Capture the cell that displays the provided text and extract its (X, Y) central coordinate. 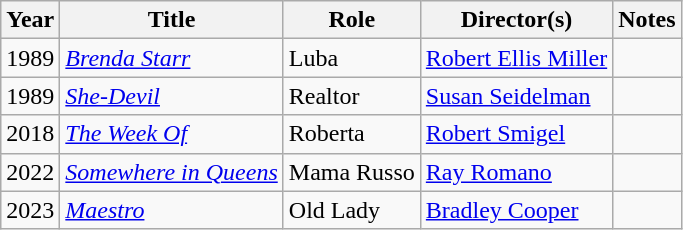
Roberta (352, 134)
Realtor (352, 96)
Robert Ellis Miller (516, 58)
The Week Of (172, 134)
Mama Russo (352, 172)
Somewhere in Queens (172, 172)
Susan Seidelman (516, 96)
Brenda Starr (172, 58)
Maestro (172, 210)
2023 (30, 210)
2018 (30, 134)
Director(s) (516, 20)
Old Lady (352, 210)
Title (172, 20)
Notes (647, 20)
She-Devil (172, 96)
Luba (352, 58)
Ray Romano (516, 172)
Role (352, 20)
Bradley Cooper (516, 210)
Year (30, 20)
Robert Smigel (516, 134)
2022 (30, 172)
